Extract the (X, Y) coordinate from the center of the cell holding the provided text.  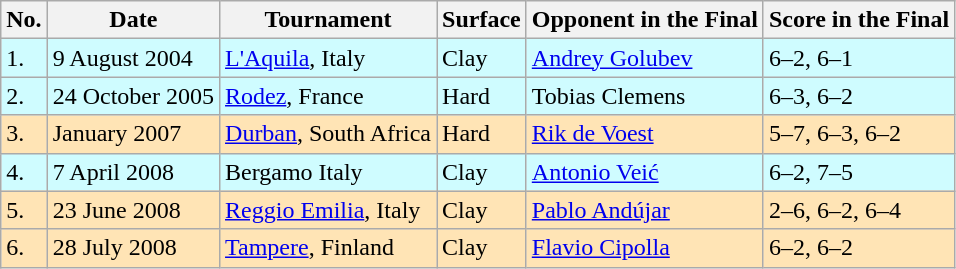
4. (24, 172)
9 August 2004 (133, 58)
24 October 2005 (133, 96)
Andrey Golubev (644, 58)
6–2, 6–1 (858, 58)
1. (24, 58)
Pablo Andújar (644, 210)
Opponent in the Final (644, 20)
Date (133, 20)
3. (24, 134)
Flavio Cipolla (644, 248)
2–6, 6–2, 6–4 (858, 210)
Tournament (328, 20)
6. (24, 248)
Rodez, France (328, 96)
Bergamo Italy (328, 172)
January 2007 (133, 134)
Tobias Clemens (644, 96)
Antonio Veić (644, 172)
6–2, 7–5 (858, 172)
23 June 2008 (133, 210)
28 July 2008 (133, 248)
L'Aquila, Italy (328, 58)
Surface (482, 20)
Reggio Emilia, Italy (328, 210)
Score in the Final (858, 20)
Tampere, Finland (328, 248)
5–7, 6–3, 6–2 (858, 134)
7 April 2008 (133, 172)
Durban, South Africa (328, 134)
5. (24, 210)
2. (24, 96)
No. (24, 20)
6–3, 6–2 (858, 96)
Rik de Voest (644, 134)
6–2, 6–2 (858, 248)
